Capture the cell that displays the provided text and extract its (X, Y) central coordinate. 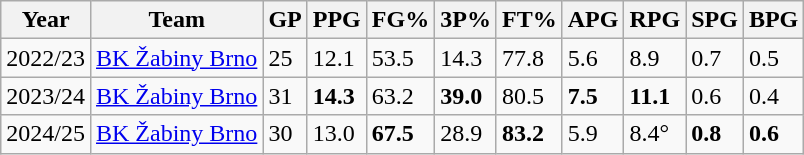
53.5 (400, 58)
28.9 (466, 134)
0.4 (773, 96)
2022/23 (46, 58)
80.5 (529, 96)
77.8 (529, 58)
5.6 (593, 58)
12.1 (336, 58)
31 (285, 96)
30 (285, 134)
3P% (466, 20)
2023/24 (46, 96)
67.5 (400, 134)
BPG (773, 20)
13.0 (336, 134)
0.7 (715, 58)
Team (176, 20)
7.5 (593, 96)
2024/25 (46, 134)
11.1 (655, 96)
8.9 (655, 58)
Year (46, 20)
25 (285, 58)
FG% (400, 20)
83.2 (529, 134)
RPG (655, 20)
APG (593, 20)
SPG (715, 20)
FT% (529, 20)
GP (285, 20)
5.9 (593, 134)
39.0 (466, 96)
63.2 (400, 96)
0.5 (773, 58)
8.4° (655, 134)
PPG (336, 20)
0.8 (715, 134)
